Return (x, y) of the center of cell containing provided text 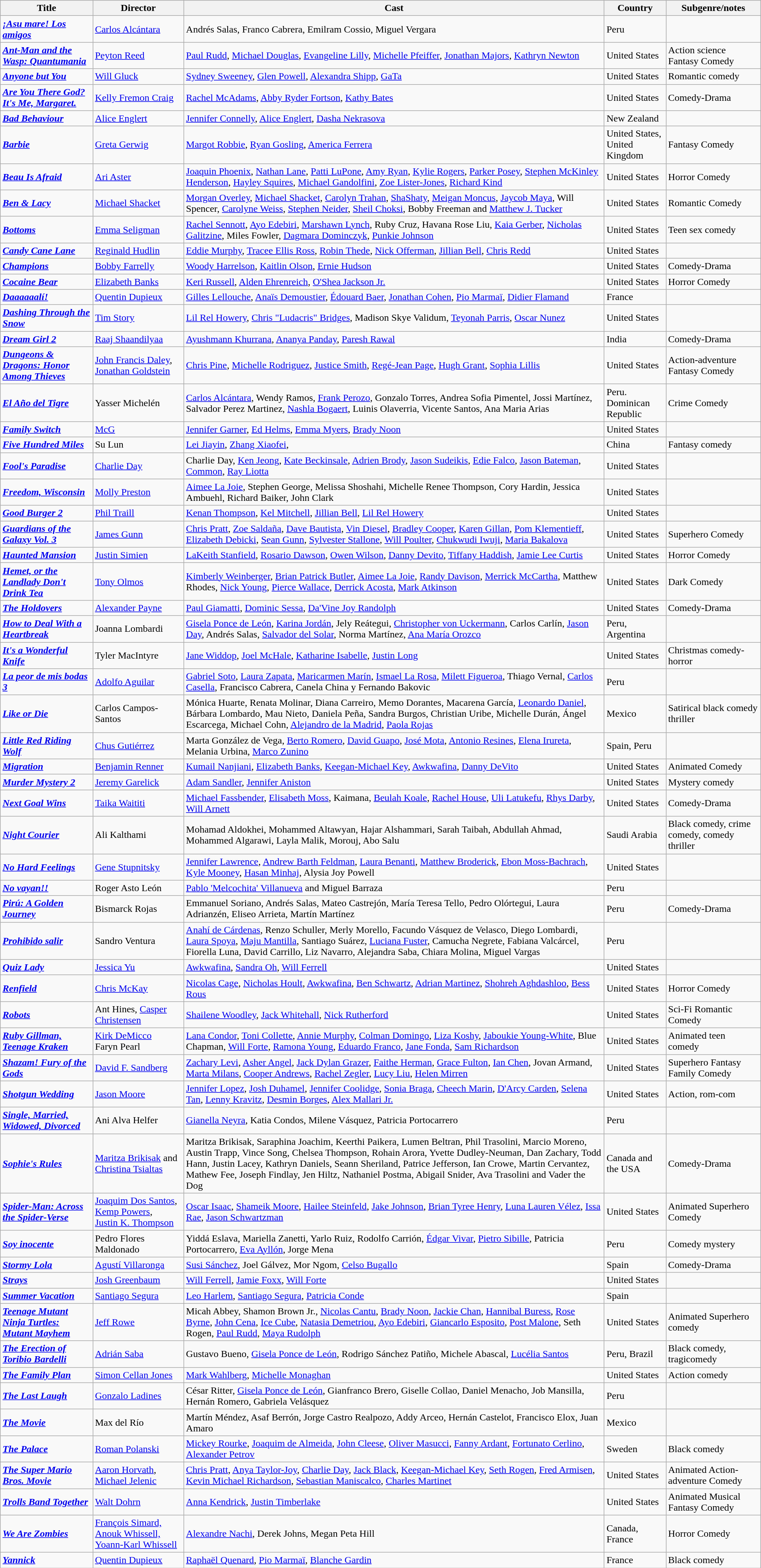
Quiz Lady (46, 967)
Adolfo Aguilar (138, 682)
Michael Shacket (138, 203)
Kumail Nanjiani, Elizabeth Banks, Keegan-Michael Key, Awkwafina, Danny DeVito (394, 767)
Tim Story (138, 318)
Sci-Fi Romantic Comedy (713, 1015)
Renfield (46, 988)
Keri Russell, Alden Ehrenreich, O'Shea Jackson Jr. (394, 282)
Title (46, 8)
Ani Alva Helfer (138, 1120)
Black comedy, tragicomedy (713, 1354)
Superhero Fantasy Family Comedy (713, 1068)
Chris McKay (138, 988)
Chus Gutiérrez (138, 746)
Shazam! Fury of the Gods (46, 1068)
Kirk DeMiccoFaryn Pearl (138, 1041)
Single, Married, Widowed, Divorced (46, 1120)
Yannick (46, 1560)
Pedro Flores Maldonado (138, 1244)
Dungeons & Dragons: Honor Among Thieves (46, 365)
Aaron Horvath,Michael Jelenic (138, 1475)
Spider-Man: Across the Spider-Verse (46, 1212)
Peru, Brazil (635, 1354)
Reginald Hudlin (138, 250)
Daaaaaalí! (46, 297)
Cast (394, 8)
Anyone but You (46, 76)
Awkwafina, Sandra Oh, Will Ferrell (394, 967)
Family Switch (46, 429)
Yasser Michelén (138, 403)
Trolls Band Together (46, 1502)
Adam Sandler, Jennifer Aniston (394, 782)
Ant-Man and the Wasp: Quantumania (46, 55)
Peru, Argentina (635, 629)
The Erection of Toribio Bardelli (46, 1354)
Jennifer Lawrence, Andrew Barth Feldman, Laura Benanti, Matthew Broderick, Ebon Moss-Bachrach, Kyle Mooney, Hasan Minhaj, Alysia Joy Powell (394, 867)
The Palace (46, 1449)
Leo Harlem, Santiago Segura, Patricia Conde (394, 1296)
Maritza Brikisak and Christina Tsialtas (138, 1163)
Oscar Isaac, Shameik Moore, Hailee Steinfeld, Jake Johnson, Brian Tyree Henry, Luna Lauren Vélez, Issa Rae, Jason Schwartzman (394, 1212)
Migration (46, 767)
Joanna Lombardi (138, 629)
Gianella Neyra, Katia Condos, Milene Vásquez, Patricia Portocarrero (394, 1120)
Anna Kendrick, Justin Timberlake (394, 1502)
Jeremy Garelick (138, 782)
Cocaine Bear (46, 282)
Jeff Rowe (138, 1322)
The Super Mario Bros. Movie (46, 1475)
Murder Mystery 2 (46, 782)
Fantasy Comedy (713, 145)
Raaj Shaandilyaa (138, 339)
Mystery comedy (713, 782)
Gene Stupnitsky (138, 867)
Lei Jiayin, Zhang Xiaofei, (394, 445)
Champions (46, 266)
Alexandre Nachi, Derek Johns, Megan Peta Hill (394, 1534)
Tyler MacIntyre (138, 655)
Roman Polanski (138, 1449)
Phil Traill (138, 513)
Tony Olmos (138, 581)
David F. Sandberg (138, 1068)
Shailene Woodley, Jack Whitehall, Nick Rutherford (394, 1015)
Rachel McAdams, Abby Ryder Fortson, Kathy Bates (394, 98)
Jennifer Connelly, Alice Englert, Dasha Nekrasova (394, 118)
Like or Die (46, 714)
La peor de mis bodas 3 (46, 682)
Gonzalo Ladines (138, 1396)
Mickey Rourke, Joaquim de Almeida, John Cleese, Oliver Masucci, Fanny Ardant, Fortunato Cerlino, Alexander Petrov (394, 1449)
Satirical black comedy thriller (713, 714)
James Gunn (138, 534)
Margot Robbie, Ryan Gosling, America Ferrera (394, 145)
Su Lun (138, 445)
Justin Simien (138, 555)
Next Goal Wins (46, 803)
How to Deal With a Heartbreak (46, 629)
Kelly Fremon Craig (138, 98)
Emma Seligman (138, 229)
Strays (46, 1280)
Ayushmann Khurrana, Ananya Panday, Paresh Rawal (394, 339)
Haunted Mansion (46, 555)
Action-adventure Fantasy Comedy (713, 365)
Walt Dohrn (138, 1502)
Subgenre/notes (713, 8)
Spain, Peru (635, 746)
Susi Sánchez, Joel Gálvez, Mor Ngom, Celso Bugallo (394, 1265)
Dark Comedy (713, 581)
Mohamad Aldokhei, Mohammed Altawyan, Hajar Alshammari, Sarah Taibah, Abdullah Ahmad, Mohammed Algarawi, Layla Malik, Morouj, Abo Salu (394, 835)
John Francis Daley, Jonathan Goldstein (138, 365)
Emmanuel Soriano, Andrés Salas, Mateo Castrejón, María Teresa Tello, Pedro Olórtegui, Laura Adrianzén, Eliseo Arrieta, Martín Martínez (394, 909)
Are You There God? It's Me, Margaret. (46, 98)
Canada and the USA (635, 1163)
Dream Girl 2 (46, 339)
Mark Wahlberg, Michelle Monaghan (394, 1375)
Roger Asto León (138, 888)
Carlos Campos-Santos (138, 714)
Night Courier (46, 835)
McG (138, 429)
Animated Superhero comedy (713, 1322)
Canada,France (635, 1534)
Animated Musical Fantasy Comedy (713, 1502)
Guardians of the Galaxy Vol. 3 (46, 534)
Christmas comedy-horror (713, 655)
Bad Behaviour (46, 118)
Jessica Yu (138, 967)
Michael Fassbender, Elisabeth Moss, Kaimana, Beulah Koale, Rachel House, Uli Latukefu, Rhys Darby, Will Arnett (394, 803)
Will Ferrell, Jamie Foxx, Will Forte (394, 1280)
Director (138, 8)
Stormy Lola (46, 1265)
Ben & Lacy (46, 203)
Gilles Lellouche, Anaïs Demoustier, Édouard Baer, Jonathan Cohen, Pio Marmaï, Didier Flamand (394, 297)
El Año del Tigre (46, 403)
Romantic comedy (713, 76)
India (635, 339)
Alexander Payne (138, 608)
Romantic Comedy (713, 203)
Summer Vacation (46, 1296)
Black comedy, crime comedy, comedy thriller (713, 835)
Good Burger 2 (46, 513)
Prohibido salir (46, 941)
Sophie's Rules (46, 1163)
Superhero Comedy (713, 534)
The Last Laugh (46, 1396)
Bismarck Rojas (138, 909)
We Are Zombies (46, 1534)
Paul Giamatti, Dominic Sessa, Da'Vine Joy Randolph (394, 608)
Ruby Gillman, Teenage Kraken (46, 1041)
Josh Greenbaum (138, 1280)
Animated Action-adventure Comedy (713, 1475)
Molly Preston (138, 492)
Ant Hines, Casper Christensen (138, 1015)
The Movie (46, 1422)
Teenage Mutant Ninja Turtles: Mutant Mayhem (46, 1322)
Yiddá Eslava, Mariella Zanetti, Yarlo Ruiz, Rodolfo Carrión, Édgar Vivar, Pietro Sibille, Patricia Portocarrero, Eva Ayllón, Jorge Mena (394, 1244)
Sydney Sweeney, Glen Powell, Alexandra Shipp, GaTa (394, 76)
Crime Comedy (713, 403)
Simon Cellan Jones (138, 1375)
Sweden (635, 1449)
Country (635, 8)
Five Hundred Miles (46, 445)
Hemet, or the Landlady Don't Drink Tea (46, 581)
Kenan Thompson, Kel Mitchell, Jillian Bell, Lil Rel Howery (394, 513)
Bobby Farrelly (138, 266)
Jane Widdop, Joel McHale, Katharine Isabelle, Justin Long (394, 655)
Teen sex comedy (713, 229)
Paul Rudd, Michael Douglas, Evangeline Lilly, Michelle Pfeiffer, Jonathan Majors, Kathryn Newton (394, 55)
Candy Cane Lane (46, 250)
Beau Is Afraid (46, 176)
Eddie Murphy, Tracee Ellis Ross, Robin Thede, Nick Offerman, Jillian Bell, Chris Redd (394, 250)
No Hard Feelings (46, 867)
Animated teen comedy (713, 1041)
Pablo 'Melcochita' Villanueva and Miguel Barraza (394, 888)
Andrés Salas, Franco Cabrera, Emilram Cossio, Miguel Vergara (394, 29)
New Zealand (635, 118)
Shotgun Wedding (46, 1094)
¡Asu mare! Los amigos (46, 29)
Action comedy (713, 1375)
Will Gluck (138, 76)
It's a Wonderful Knife (46, 655)
Barbie (46, 145)
Ari Aster (138, 176)
Marta González de Vega, Berto Romero, David Guapo, José Mota, Antonio Resines, Elena Irureta, Melania Urbina, Marco Zunino (394, 746)
Chris Pine, Michelle Rodriguez, Justice Smith, Regé-Jean Page, Hugh Grant, Sophia Lillis (394, 365)
Nicolas Cage, Nicholas Hoult, Awkwafina, Ben Schwartz, Adrian Martinez, Shohreh Aghdashloo, Bess Rous (394, 988)
Fantasy comedy (713, 445)
The Family Plan (46, 1375)
Action, rom-com (713, 1094)
Jennifer Lopez, Josh Duhamel, Jennifer Coolidge, Sonia Braga, Cheech Marin, D'Arcy Carden, Selena Tan, Lenny Kravitz, Desmin Borges, Alex Mallari Jr. (394, 1094)
Alice Englert (138, 118)
Jennifer Garner, Ed Helms, Emma Myers, Brady Noon (394, 429)
Ali Kalthami (138, 835)
Saudi Arabia (635, 835)
Aimee La Joie, Stephen George, Melissa Shoshahi, Michelle Renee Thompson, Cory Hardin, Jessica Ambuehl, Richard Baiker, John Clark (394, 492)
Lil Rel Howery, Chris "Ludacris" Bridges, Madison Skye Validum, Teyonah Parris, Oscar Nunez (394, 318)
Freedom, Wisconsin (46, 492)
Peyton Reed (138, 55)
Soy inocente (46, 1244)
Pirú: A Golden Journey (46, 909)
Charlie Day (138, 466)
Bottoms (46, 229)
Jason Moore (138, 1094)
Comedy mystery (713, 1244)
Elizabeth Banks (138, 282)
Peru. Dominican Republic (635, 403)
Carlos Alcántara (138, 29)
Robots (46, 1015)
Max del Río (138, 1422)
Charlie Day, Ken Jeong, Kate Beckinsale, Adrien Brody, Jason Sudeikis, Edie Falco, Jason Bateman, Common, Ray Liotta (394, 466)
No vayan!! (46, 888)
Little Red Riding Wolf (46, 746)
Sandro Ventura (138, 941)
Martín Méndez, Asaf Berrón, Jorge Castro Realpozo, Addy Arceo, Hernán Castelot, Francisco Elox, Juan Amaro (394, 1422)
Woody Harrelson, Kaitlin Olson, Ernie Hudson (394, 266)
Greta Gerwig (138, 145)
Santiago Segura (138, 1296)
LaKeith Stanfield, Rosario Dawson, Owen Wilson, Danny Devito, Tiffany Haddish, Jamie Lee Curtis (394, 555)
Animated Comedy (713, 767)
Benjamin Renner (138, 767)
Taika Waititi (138, 803)
Agustí Villaronga (138, 1265)
Fool's Paradise (46, 466)
The Holdovers (46, 608)
Animated Superhero Comedy (713, 1212)
Joaquim Dos Santos,Kemp Powers,Justin K. Thompson (138, 1212)
Adrián Saba (138, 1354)
François Simard, Anouk Whissell, Yoann-Karl Whissell (138, 1534)
Gustavo Bueno, Gisela Ponce de León, Rodrigo Sánchez Patiño, Michele Abascal, Lucélia Santos (394, 1354)
China (635, 445)
Dashing Through the Snow (46, 318)
United States,United Kingdom (635, 145)
Action science Fantasy Comedy (713, 55)
Raphaël Quenard, Pio Marmaï, Blanche Gardin (394, 1560)
César Ritter, Gisela Ponce de León, Gianfranco Brero, Giselle Collao, Daniel Menacho, Job Mansilla, Hernán Romero, Gabriela Velásquez (394, 1396)
